Locate the cell with the specified text and output its (x, y) center coordinate. 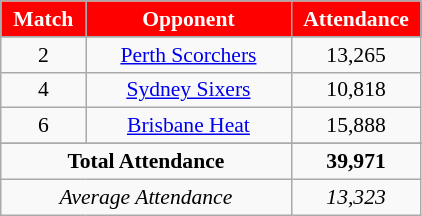
Average Attendance (146, 197)
10,818 (356, 90)
15,888 (356, 126)
4 (44, 90)
Opponent (188, 19)
Sydney Sixers (188, 90)
6 (44, 126)
Match (44, 19)
Brisbane Heat (188, 126)
Attendance (356, 19)
13,265 (356, 55)
39,971 (356, 162)
Perth Scorchers (188, 55)
2 (44, 55)
13,323 (356, 197)
Total Attendance (146, 162)
